Search for the cell housing the specified text and yield its [x, y] center coordinate. 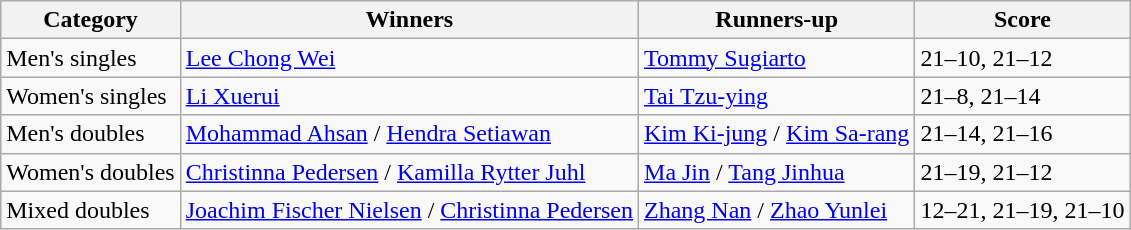
Winners [409, 20]
21–14, 21–16 [1022, 134]
Women's doubles [90, 172]
Christinna Pedersen / Kamilla Rytter Juhl [409, 172]
Score [1022, 20]
21–8, 21–14 [1022, 96]
Mixed doubles [90, 210]
Kim Ki-jung / Kim Sa-rang [777, 134]
Tommy Sugiarto [777, 58]
Men's singles [90, 58]
Tai Tzu-ying [777, 96]
21–10, 21–12 [1022, 58]
Ma Jin / Tang Jinhua [777, 172]
Men's doubles [90, 134]
Joachim Fischer Nielsen / Christinna Pedersen [409, 210]
21–19, 21–12 [1022, 172]
Zhang Nan / Zhao Yunlei [777, 210]
12–21, 21–19, 21–10 [1022, 210]
Category [90, 20]
Runners-up [777, 20]
Women's singles [90, 96]
Lee Chong Wei [409, 58]
Mohammad Ahsan / Hendra Setiawan [409, 134]
Li Xuerui [409, 96]
